For the text-containing cell, return its midpoint in [x, y] coordinate format. 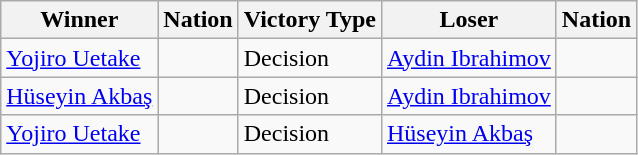
Loser [468, 20]
Winner [80, 20]
Victory Type [310, 20]
